Identify which cell holds the provided text, then report its [x, y] central coordinate. 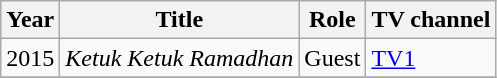
Guest [332, 58]
Year [30, 20]
Ketuk Ketuk Ramadhan [180, 58]
2015 [30, 58]
TV channel [431, 20]
TV1 [431, 58]
Title [180, 20]
Role [332, 20]
